Output the [X, Y] coordinate of the center of the cell containing the given text.  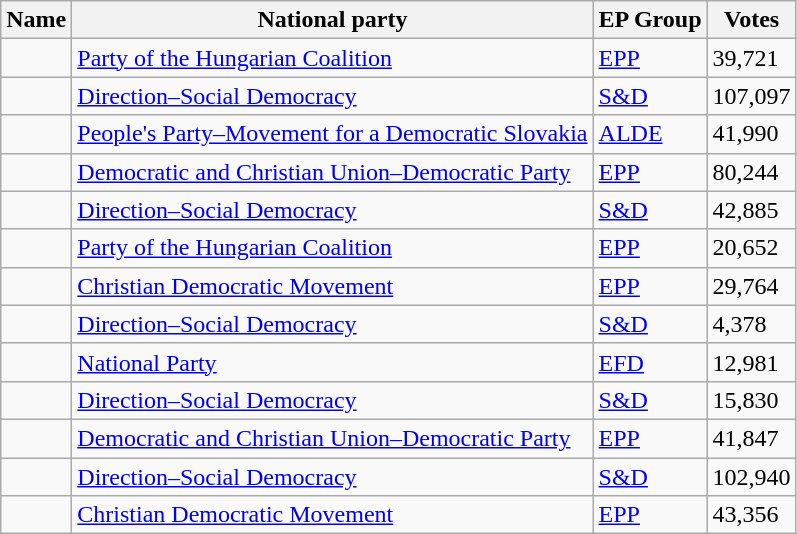
National Party [332, 362]
EP Group [650, 20]
20,652 [752, 248]
4,378 [752, 324]
80,244 [752, 172]
43,356 [752, 515]
107,097 [752, 96]
Name [36, 20]
EFD [650, 362]
102,940 [752, 477]
ALDE [650, 134]
National party [332, 20]
29,764 [752, 286]
15,830 [752, 400]
People's Party–Movement for a Democratic Slovakia [332, 134]
42,885 [752, 210]
Votes [752, 20]
41,847 [752, 438]
39,721 [752, 58]
41,990 [752, 134]
12,981 [752, 362]
